Capture the cell that displays the provided text and extract its [x, y] central coordinate. 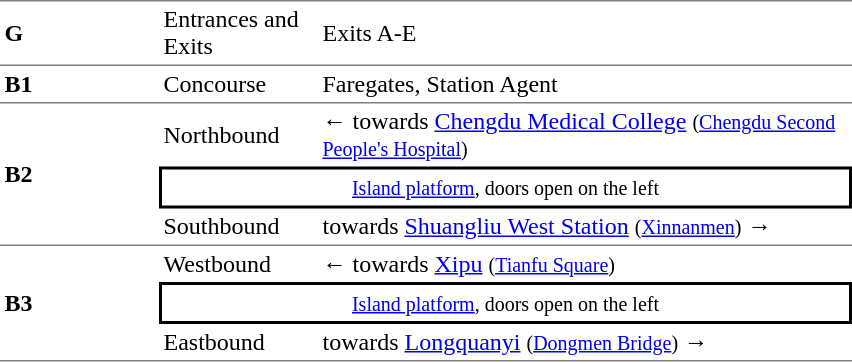
Westbound [238, 264]
B1 [80, 85]
← towards Xipu (Tianfu Square) [585, 264]
Faregates, Station Agent [585, 85]
Eastbound [238, 343]
Exits A-E [585, 33]
towards Longquanyi (Dongmen Bridge) → [585, 343]
towards Shuangliu West Station (Xinnanmen) → [585, 227]
Southbound [238, 227]
B3 [80, 304]
Concourse [238, 85]
Entrances and Exits [238, 33]
Northbound [238, 136]
B2 [80, 175]
← towards Chengdu Medical College (Chengdu Second People's Hospital) [585, 136]
G [80, 33]
